From the cell containing the given text, extract its center point as (X, Y) coordinate. 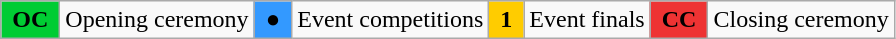
CC (679, 20)
Event finals (587, 20)
Event competitions (390, 20)
1 (506, 20)
Closing ceremony (801, 20)
OC (30, 20)
Opening ceremony (157, 20)
● (273, 20)
